Detect which cell encompasses the target text, then output its [x, y] center coordinate. 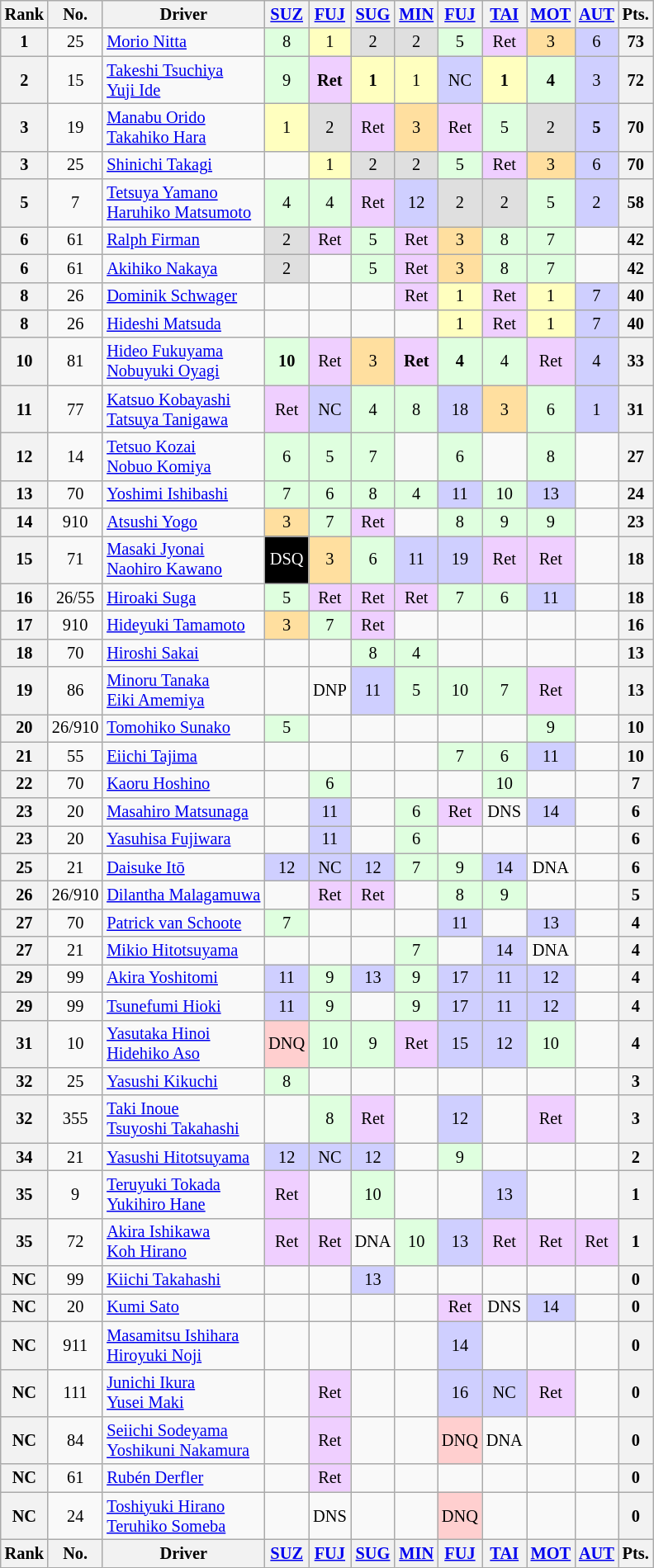
Ralph Firman [183, 240]
Masaki Jyonai Naohiro Kawano [183, 560]
Junichi Ikura Yusei Maki [183, 1393]
Eiichi Tajima [183, 756]
Dilantha Malagamuwa [183, 895]
Yasutaka Hinoi Hidehiko Aso [183, 1044]
Dominik Schwager [183, 296]
911 [75, 1345]
22 [25, 784]
81 [75, 361]
Shinichi Takagi [183, 165]
86 [75, 691]
33 [636, 361]
Mikio Hitotsuyama [183, 951]
Hiroaki Suga [183, 597]
58 [636, 203]
77 [75, 409]
111 [75, 1393]
Katsuo Kobayashi Tatsuya Tanigawa [183, 409]
Yasushi Hitotsuyama [183, 1157]
26/55 [75, 597]
Hiroshi Sakai [183, 653]
Takeshi Tsuchiya Yuji Ide [183, 80]
Tomohiko Sunako [183, 728]
Akihiko Nakaya [183, 268]
Kiichi Takahashi [183, 1280]
55 [75, 756]
Tsunefumi Hioki [183, 1006]
DSQ [287, 560]
Kaoru Hoshino [183, 784]
Yasushi Kikuchi [183, 1081]
Morio Nitta [183, 42]
73 [636, 42]
Yoshimi Ishibashi [183, 494]
Kumi Sato [183, 1307]
Rubén Derfler [183, 1478]
34 [25, 1157]
Masahiro Matsunaga [183, 811]
Minoru Tanaka Eiki Amemiya [183, 691]
Yasuhisa Fujiwara [183, 839]
84 [75, 1440]
Tetsuya Yamano Haruhiko Matsumoto [183, 203]
Taki Inoue Tsuyoshi Takahashi [183, 1119]
Masamitsu Ishihara Hiroyuki Noji [183, 1345]
Hideyuki Tamamoto [183, 625]
Toshiyuki Hirano Teruhiko Someba [183, 1516]
Atsushi Yogo [183, 522]
DNP [329, 691]
Hideshi Matsuda [183, 324]
Manabu Orido Takahiko Hara [183, 127]
Hideo Fukuyama Nobuyuki Oyagi [183, 361]
Patrick van Schoote [183, 923]
355 [75, 1119]
Teruyuki Tokada Yukihiro Hane [183, 1194]
Daisuke Itō [183, 867]
Akira Ishikawa Koh Hirano [183, 1242]
71 [75, 560]
Seiichi Sodeyama Yoshikuni Nakamura [183, 1440]
Tetsuo Kozai Nobuo Komiya [183, 456]
Akira Yoshitomi [183, 978]
